Identify which cell holds the provided text, then report its (X, Y) central coordinate. 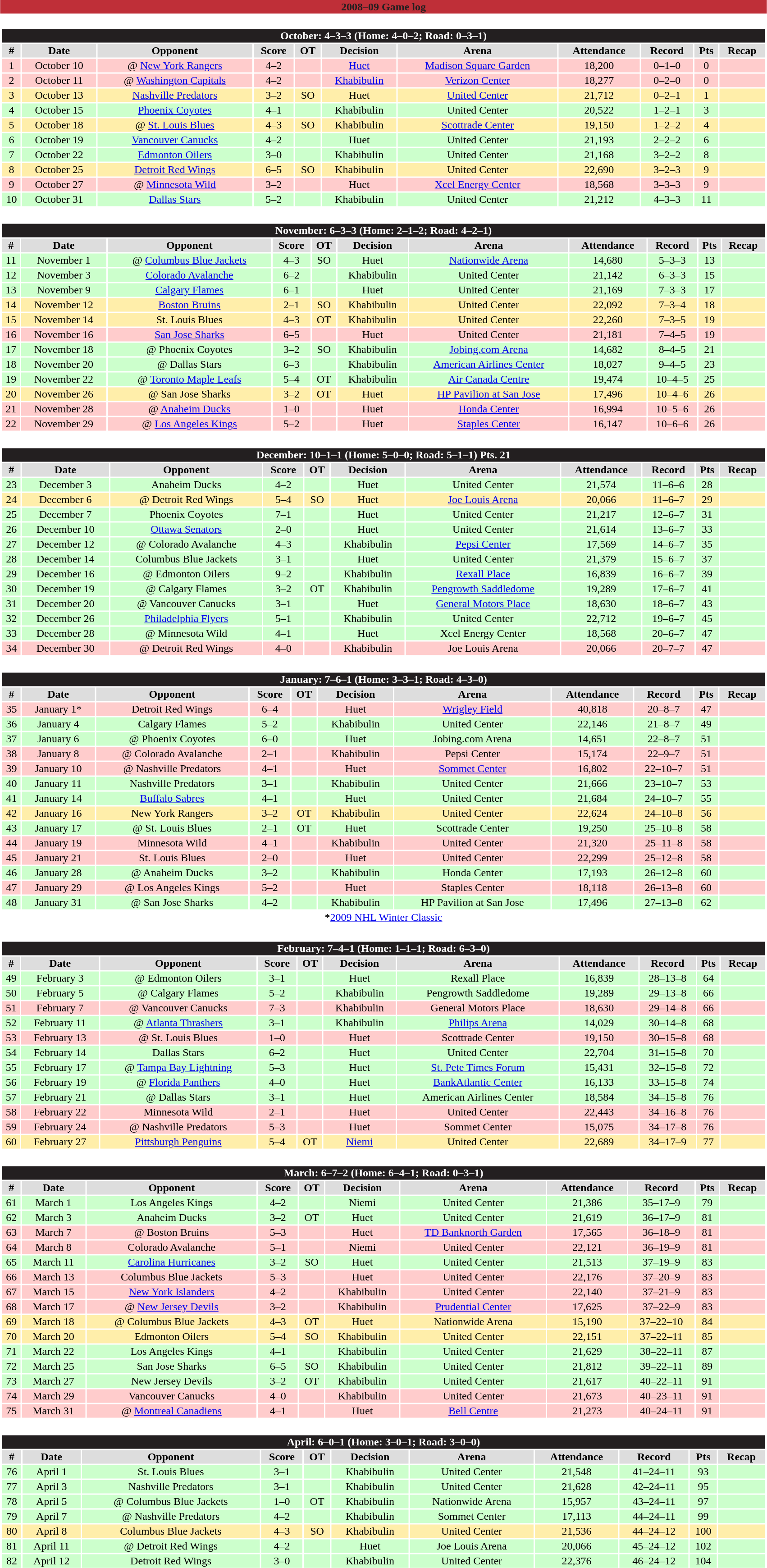
61 (11, 1203)
March 17 (53, 1307)
78 (12, 1501)
21,684 (593, 798)
March 25 (53, 1366)
Ottawa Senators (187, 530)
November: 6–3–3 (Home: 2–1–2; Road: 4–2–1) (383, 230)
19,250 (593, 828)
85 (707, 1336)
67 (11, 1292)
36–17–9 (662, 1217)
26–13–8 (664, 887)
32 (11, 619)
March 20 (53, 1336)
12–6–7 (668, 514)
9–4–5 (672, 365)
TD Banknorth Garden (473, 1233)
2 (11, 81)
30–15–8 (668, 1038)
99 (703, 1517)
January 6 (59, 739)
39–22–11 (662, 1366)
22,151 (587, 1336)
10–5–6 (672, 409)
28–13–8 (668, 978)
Philips Arena (478, 1023)
October 22 (59, 155)
March 1 (53, 1203)
44–24–11 (654, 1517)
27 (11, 544)
40 (11, 784)
21,712 (599, 95)
19–6–7 (668, 619)
0–2–0 (667, 81)
21,386 (587, 1203)
14–6–7 (668, 544)
31–15–8 (668, 1052)
65 (11, 1262)
February 3 (60, 978)
57 (11, 1097)
34–17–9 (668, 1142)
34 (11, 649)
March 22 (53, 1352)
18,277 (599, 81)
102 (703, 1546)
April 8 (51, 1531)
@ Toronto Maple Leafs (189, 379)
October 13 (59, 95)
22,140 (587, 1292)
21,212 (599, 200)
February 7 (60, 1008)
St. Pete Times Forum (478, 1068)
22,704 (599, 1052)
February 19 (60, 1082)
32–15–8 (668, 1068)
17–6–7 (668, 589)
March 15 (53, 1292)
March 31 (53, 1411)
16,994 (608, 409)
10–4–6 (672, 394)
6–3–3 (672, 275)
97 (703, 1501)
21,513 (587, 1262)
5 (11, 125)
21,217 (601, 514)
44–24–12 (654, 1531)
8–4–5 (672, 349)
January: 7–6–1 (Home: 3–3–1; Road: 4–3–0) (383, 679)
44 (11, 843)
November 3 (64, 275)
30 (11, 589)
November 20 (64, 365)
17,569 (601, 544)
15,190 (587, 1322)
December 28 (65, 633)
22–8–7 (664, 739)
84 (707, 1322)
22,376 (577, 1561)
16,133 (599, 1082)
21,273 (587, 1411)
29–13–8 (668, 993)
22,260 (608, 320)
40–24–11 (662, 1411)
59 (11, 1127)
18,027 (608, 365)
November 12 (64, 305)
December 12 (65, 544)
January 19 (59, 843)
October 11 (59, 81)
38 (11, 754)
18,200 (599, 65)
95 (703, 1487)
34–15–8 (668, 1097)
21,666 (593, 784)
*2009 NHL Winter Classic (383, 917)
75 (11, 1411)
March 29 (53, 1396)
15–6–7 (668, 559)
6–0 (270, 739)
December 10 (65, 530)
Prudential Center (473, 1307)
3–2–2 (667, 155)
October 31 (59, 200)
18,584 (599, 1097)
14,680 (608, 260)
March 11 (53, 1262)
February 27 (60, 1142)
March: 6–7–2 (Home: 6–4–1; Road: 0–3–1) (383, 1173)
@ Atlanta Thrashers (178, 1023)
21,536 (577, 1531)
24–10–7 (664, 798)
21,548 (577, 1472)
Pittsburgh Penguins (178, 1142)
37–22–9 (662, 1307)
October 25 (59, 170)
20–8–7 (664, 709)
February 13 (60, 1038)
37–22–11 (662, 1336)
December 26 (65, 619)
22,690 (599, 170)
82 (12, 1561)
March 18 (53, 1322)
January 29 (59, 887)
@ Tampa Bay Lightning (178, 1068)
12 (11, 275)
December 16 (65, 574)
10 (11, 200)
43–24–11 (654, 1501)
October 19 (59, 140)
71 (11, 1352)
March 7 (53, 1233)
March 27 (53, 1381)
37–22–10 (662, 1322)
26–12–8 (664, 873)
7–3–4 (672, 305)
January 28 (59, 873)
50 (11, 993)
0–2–1 (667, 95)
2–2–2 (667, 140)
36–19–9 (662, 1247)
22–9–7 (664, 754)
1–2–2 (667, 125)
February: 7–4–1 (Home: 1–1–1; Road: 6–3–0) (383, 949)
January 14 (59, 798)
January 8 (59, 754)
34–16–8 (668, 1112)
52 (11, 1023)
@ Florida Panthers (178, 1082)
7–3–3 (672, 290)
27–13–8 (664, 903)
March 8 (53, 1247)
@ Boston Bruins (172, 1233)
6–3 (292, 365)
93 (703, 1472)
24 (11, 500)
21,673 (587, 1396)
February 14 (60, 1052)
New Jersey Devils (172, 1381)
15,431 (599, 1068)
46–24–12 (654, 1561)
21,629 (587, 1352)
16 (11, 335)
November 9 (64, 290)
April 11 (51, 1546)
January 21 (59, 858)
January 4 (59, 724)
89 (707, 1366)
34–17–8 (668, 1127)
19,474 (608, 379)
November 14 (64, 320)
21,812 (587, 1366)
21,617 (587, 1381)
20–7–7 (668, 649)
Wrigley Field (472, 709)
16,802 (593, 768)
10–6–6 (672, 424)
21–8–7 (664, 724)
20,522 (599, 110)
March 13 (53, 1277)
54 (11, 1052)
35–17–9 (662, 1203)
42 (11, 814)
48 (11, 903)
21,574 (601, 485)
29–14–8 (668, 1008)
December 3 (65, 485)
21,193 (599, 140)
April: 6–0–1 (Home: 3–0–1; Road: 3–0–0) (383, 1442)
25–10–8 (664, 828)
Boston Bruins (189, 305)
7–3–5 (672, 320)
November 16 (64, 335)
73 (11, 1381)
17,193 (593, 873)
0–1–0 (667, 65)
22,712 (601, 619)
63 (11, 1233)
December 30 (65, 649)
December 14 (65, 559)
42–24–11 (654, 1487)
21,379 (601, 559)
April 3 (51, 1487)
December 6 (65, 500)
21,181 (608, 335)
40–23–11 (662, 1396)
Buffalo Sabres (172, 798)
22 (11, 424)
11–6–7 (668, 500)
22,624 (593, 814)
22–10–7 (664, 768)
17,625 (587, 1307)
@ New Jersey Devils (172, 1307)
20 (11, 394)
January 17 (59, 828)
22,443 (599, 1112)
21,619 (587, 1217)
7–3 (277, 1008)
17,565 (587, 1233)
7 (11, 155)
17,113 (577, 1517)
21,320 (593, 843)
November 28 (64, 409)
October 15 (59, 110)
October 10 (59, 65)
New York Islanders (172, 1292)
April 1 (51, 1472)
16–6–7 (668, 574)
87 (707, 1352)
21,169 (608, 290)
February 21 (60, 1097)
Carolina Hurricanes (172, 1262)
24–10–8 (664, 814)
36 (11, 724)
November 1 (64, 260)
January 1* (59, 709)
January 31 (59, 903)
@ Montreal Canadiens (172, 1411)
22,146 (593, 724)
4–3–3 (667, 200)
Madison Square Garden (478, 65)
15,957 (577, 1501)
5–3–3 (672, 260)
November 22 (64, 379)
37–20–9 (662, 1277)
December: 10–1–1 (Home: 5–0–0; Road: 5–1–1) Pts. 21 (383, 455)
46 (11, 873)
21,142 (608, 275)
Air Canada Centre (489, 379)
April 12 (51, 1561)
21,628 (577, 1487)
February 17 (60, 1068)
18–6–7 (668, 603)
30–14–8 (668, 1023)
Verizon Center (478, 81)
December 19 (65, 589)
33–15–8 (668, 1082)
November 26 (64, 394)
40,818 (593, 709)
100 (703, 1531)
BankAtlantic Center (478, 1082)
October 27 (59, 184)
March 3 (53, 1217)
38–22–11 (662, 1352)
@ Washington Capitals (175, 81)
14,651 (593, 739)
41–24–11 (654, 1472)
16,147 (608, 424)
25–12–8 (664, 858)
December 20 (65, 603)
10–4–5 (672, 379)
25–11–8 (664, 843)
80 (12, 1531)
3–3–3 (667, 184)
Philadelphia Flyers (187, 619)
@ New York Rangers (175, 65)
January 11 (59, 784)
January 16 (59, 814)
20–6–7 (668, 633)
22,299 (593, 858)
New York Rangers (172, 814)
37–21–9 (662, 1292)
April 5 (51, 1501)
15,075 (599, 1127)
21,614 (601, 530)
15,174 (593, 754)
11–6–6 (668, 485)
6–1 (292, 290)
7–1 (283, 514)
40–22–11 (662, 1381)
23–10–7 (664, 784)
37–19–9 (662, 1262)
November 29 (64, 424)
January 10 (59, 768)
December 7 (65, 514)
14,682 (608, 349)
February 22 (60, 1112)
October 18 (59, 125)
14,029 (599, 1023)
45–24–12 (654, 1546)
7–4–5 (672, 335)
1–2–1 (667, 110)
November 18 (64, 349)
22,092 (608, 305)
3–2–3 (667, 170)
69 (11, 1322)
2008–09 Game log (383, 7)
February 5 (60, 993)
February 11 (60, 1023)
22,176 (587, 1277)
6–4 (270, 709)
22,689 (599, 1142)
April 7 (51, 1517)
14 (11, 305)
9–2 (283, 574)
104 (703, 1561)
21,168 (599, 155)
18,118 (593, 887)
13–6–7 (668, 530)
October: 4–3–3 (Home: 4–0–2; Road: 0–3–1) (383, 36)
February 24 (60, 1127)
36–18–9 (662, 1233)
Bell Centre (473, 1411)
22,121 (587, 1247)
